For the text-containing cell, return its midpoint in [X, Y] coordinate format. 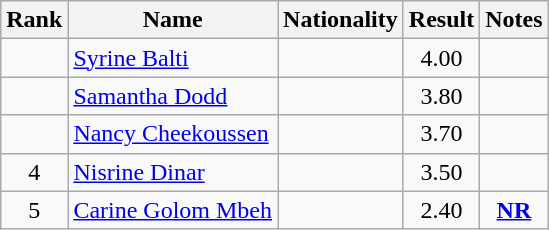
4 [34, 172]
NR [514, 210]
Samantha Dodd [173, 96]
Notes [514, 20]
Result [441, 20]
2.40 [441, 210]
Nancy Cheekoussen [173, 134]
4.00 [441, 58]
Nisrine Dinar [173, 172]
5 [34, 210]
Name [173, 20]
3.70 [441, 134]
3.50 [441, 172]
Syrine Balti [173, 58]
3.80 [441, 96]
Nationality [341, 20]
Carine Golom Mbeh [173, 210]
Rank [34, 20]
